Locate the cell with the specified text and output its (x, y) center coordinate. 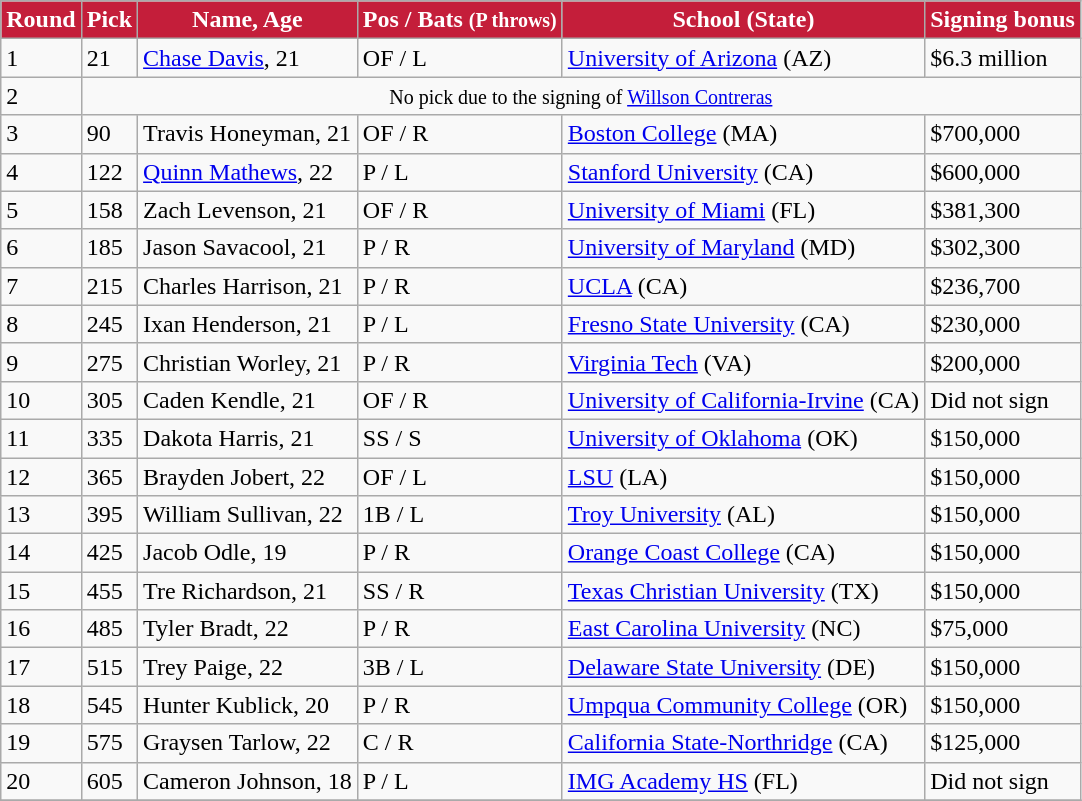
9 (41, 362)
185 (109, 248)
Pos / Bats (P throws) (460, 20)
$700,000 (1003, 134)
$125,000 (1003, 743)
21 (109, 58)
1B / L (460, 515)
Texas Christian University (TX) (743, 591)
University of Arizona (AZ) (743, 58)
$381,300 (1003, 210)
545 (109, 705)
4 (41, 172)
5 (41, 210)
Delaware State University (DE) (743, 667)
425 (109, 553)
Travis Honeyman, 21 (248, 134)
485 (109, 629)
$230,000 (1003, 324)
Chase Davis, 21 (248, 58)
365 (109, 477)
515 (109, 667)
10 (41, 400)
14 (41, 553)
11 (41, 438)
University of Oklahoma (OK) (743, 438)
Quinn Mathews, 22 (248, 172)
215 (109, 286)
California State-Northridge (CA) (743, 743)
122 (109, 172)
Fresno State University (CA) (743, 324)
Signing bonus (1003, 20)
Dakota Harris, 21 (248, 438)
Boston College (MA) (743, 134)
20 (41, 781)
Graysen Tarlow, 22 (248, 743)
7 (41, 286)
6 (41, 248)
Zach Levenson, 21 (248, 210)
LSU (LA) (743, 477)
245 (109, 324)
3B / L (460, 667)
Charles Harrison, 21 (248, 286)
William Sullivan, 22 (248, 515)
Jacob Odle, 19 (248, 553)
Umpqua Community College (OR) (743, 705)
335 (109, 438)
15 (41, 591)
305 (109, 400)
455 (109, 591)
Caden Kendle, 21 (248, 400)
18 (41, 705)
Pick (109, 20)
Tyler Bradt, 22 (248, 629)
Hunter Kublick, 20 (248, 705)
C / R (460, 743)
12 (41, 477)
13 (41, 515)
East Carolina University (NC) (743, 629)
$236,700 (1003, 286)
8 (41, 324)
Jason Savacool, 21 (248, 248)
158 (109, 210)
University of Maryland (MD) (743, 248)
Name, Age (248, 20)
Christian Worley, 21 (248, 362)
IMG Academy HS (FL) (743, 781)
University of Miami (FL) (743, 210)
19 (41, 743)
Virginia Tech (VA) (743, 362)
Stanford University (CA) (743, 172)
275 (109, 362)
395 (109, 515)
$75,000 (1003, 629)
Trey Paige, 22 (248, 667)
Round (41, 20)
Troy University (AL) (743, 515)
605 (109, 781)
Orange Coast College (CA) (743, 553)
Brayden Jobert, 22 (248, 477)
$6.3 million (1003, 58)
$600,000 (1003, 172)
No pick due to the signing of Willson Contreras (580, 96)
SS / S (460, 438)
$302,300 (1003, 248)
UCLA (CA) (743, 286)
2 (41, 96)
University of California-Irvine (CA) (743, 400)
575 (109, 743)
1 (41, 58)
90 (109, 134)
3 (41, 134)
Ixan Henderson, 21 (248, 324)
Tre Richardson, 21 (248, 591)
16 (41, 629)
Cameron Johnson, 18 (248, 781)
School (State) (743, 20)
$200,000 (1003, 362)
17 (41, 667)
SS / R (460, 591)
